Locate the cell with the specified text and output its (X, Y) center coordinate. 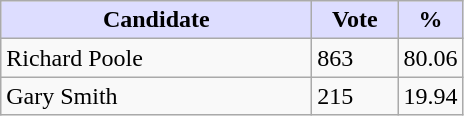
Vote (355, 20)
Candidate (156, 20)
215 (355, 96)
80.06 (430, 58)
19.94 (430, 96)
Gary Smith (156, 96)
863 (355, 58)
% (430, 20)
Richard Poole (156, 58)
